Search for the cell housing the specified text and yield its [x, y] center coordinate. 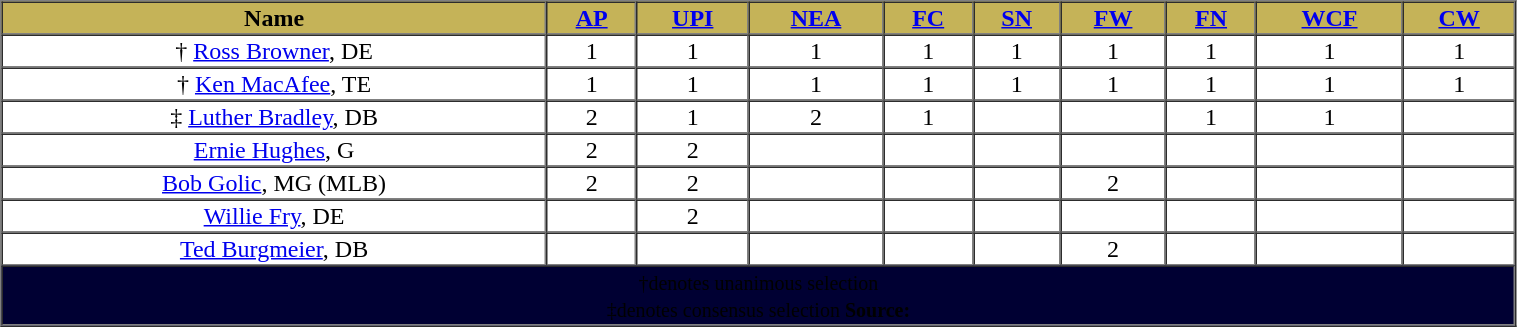
Ted Burgmeier, DB [274, 248]
Name [274, 18]
FN [1211, 18]
Ernie Hughes, G [274, 150]
Willie Fry, DE [274, 216]
UPI [693, 18]
† Ken MacAfee, TE [274, 84]
WCF [1330, 18]
SN [1016, 18]
FC [928, 18]
† Ross Browner, DE [274, 50]
FW [1113, 18]
Bob Golic, MG (MLB) [274, 182]
AP [592, 18]
‡ Luther Bradley, DB [274, 116]
NEA [816, 18]
CW [1459, 18]
†denotes unanimous selection‡denotes consensus selection Source: [759, 296]
